Find where the given text appears and provide that cell's center as (x, y) coordinate. 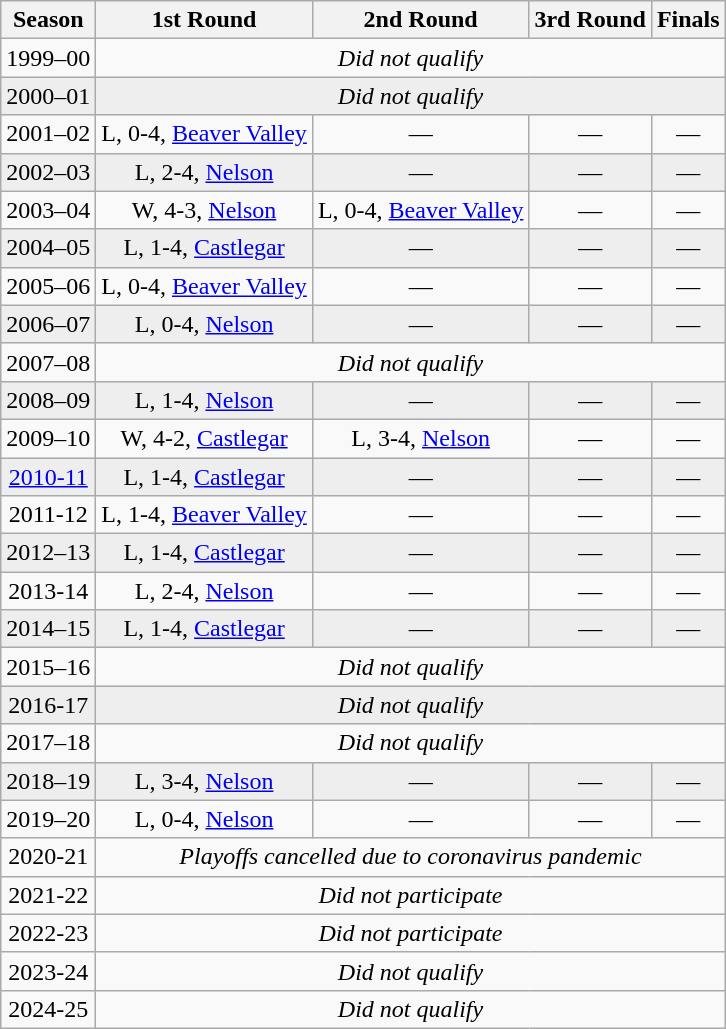
2012–13 (48, 553)
2020-21 (48, 857)
2007–08 (48, 362)
W, 4-3, Nelson (204, 210)
2002–03 (48, 172)
Season (48, 20)
2008–09 (48, 400)
Playoffs cancelled due to coronavirus pandemic (410, 857)
2006–07 (48, 324)
2022-23 (48, 933)
2017–18 (48, 743)
2011-12 (48, 515)
2016-17 (48, 705)
2019–20 (48, 819)
2000–01 (48, 96)
2014–15 (48, 629)
2018–19 (48, 781)
L, 1-4, Beaver Valley (204, 515)
1999–00 (48, 58)
2005–06 (48, 286)
Finals (688, 20)
W, 4-2, Castlegar (204, 438)
2024-25 (48, 1009)
2003–04 (48, 210)
2001–02 (48, 134)
2013-14 (48, 591)
2023-24 (48, 971)
2010-11 (48, 477)
L, 1-4, Nelson (204, 400)
2nd Round (420, 20)
2015–16 (48, 667)
2009–10 (48, 438)
3rd Round (590, 20)
2021-22 (48, 895)
1st Round (204, 20)
2004–05 (48, 248)
